Return (X, Y) of the center of cell containing provided text 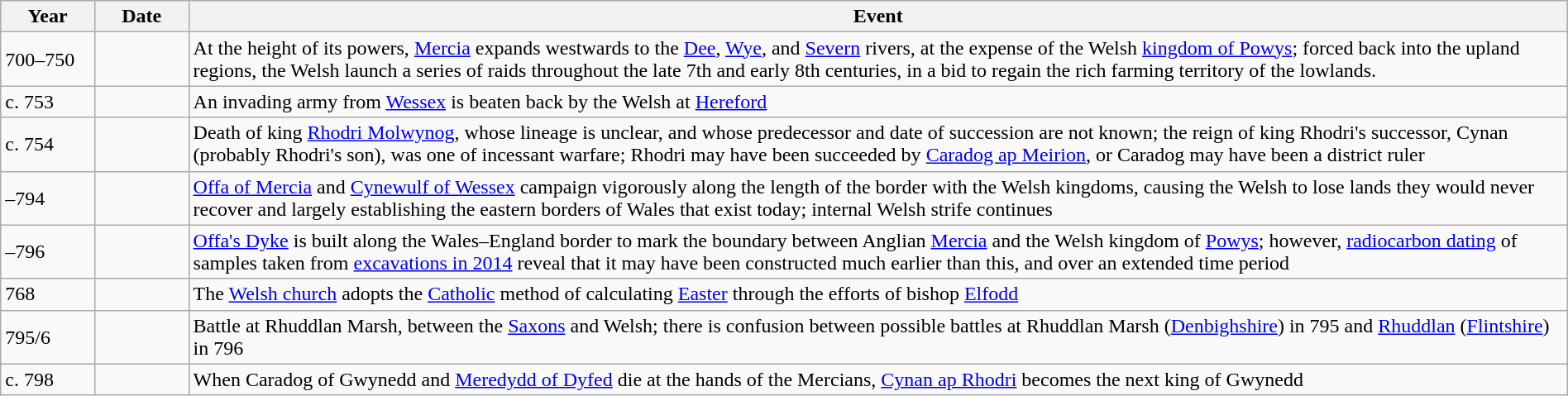
795/6 (48, 337)
Year (48, 17)
An invading army from Wessex is beaten back by the Welsh at Hereford (878, 102)
c. 753 (48, 102)
c. 798 (48, 379)
–796 (48, 251)
c. 754 (48, 144)
Date (141, 17)
768 (48, 294)
Event (878, 17)
700–750 (48, 60)
–794 (48, 198)
When Caradog of Gwynedd and Meredydd of Dyfed die at the hands of the Mercians, Cynan ap Rhodri becomes the next king of Gwynedd (878, 379)
The Welsh church adopts the Catholic method of calculating Easter through the efforts of bishop Elfodd (878, 294)
